Scan for the cell matching the given text and deliver its (X, Y) coordinate at center. 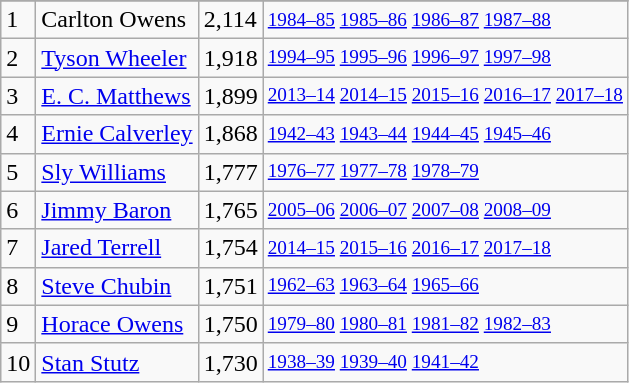
2013–14 2014–15 2015–16 2016–17 2017–18 (445, 96)
Jared Terrell (117, 248)
5 (18, 172)
2005–06 2006–07 2007–08 2008–09 (445, 210)
Sly Williams (117, 172)
1,765 (230, 210)
2 (18, 58)
1 (18, 20)
1979–80 1980–81 1981–82 1982–83 (445, 324)
1,754 (230, 248)
9 (18, 324)
1,777 (230, 172)
7 (18, 248)
1,899 (230, 96)
E. C. Matthews (117, 96)
Ernie Calverley (117, 134)
2014–15 2015–16 2016–17 2017–18 (445, 248)
1938–39 1939–40 1941–42 (445, 362)
1,730 (230, 362)
3 (18, 96)
1,751 (230, 286)
Steve Chubin (117, 286)
1,918 (230, 58)
Stan Stutz (117, 362)
1984–85 1985–86 1986–87 1987–88 (445, 20)
4 (18, 134)
1994–95 1995–96 1996–97 1997–98 (445, 58)
1962–63 1963–64 1965–66 (445, 286)
1,750 (230, 324)
Tyson Wheeler (117, 58)
Jimmy Baron (117, 210)
10 (18, 362)
1976–77 1977–78 1978–79 (445, 172)
8 (18, 286)
Carlton Owens (117, 20)
6 (18, 210)
2,114 (230, 20)
Horace Owens (117, 324)
1,868 (230, 134)
1942–43 1943–44 1944–45 1945–46 (445, 134)
